For the text-containing cell, return its midpoint in [x, y] coordinate format. 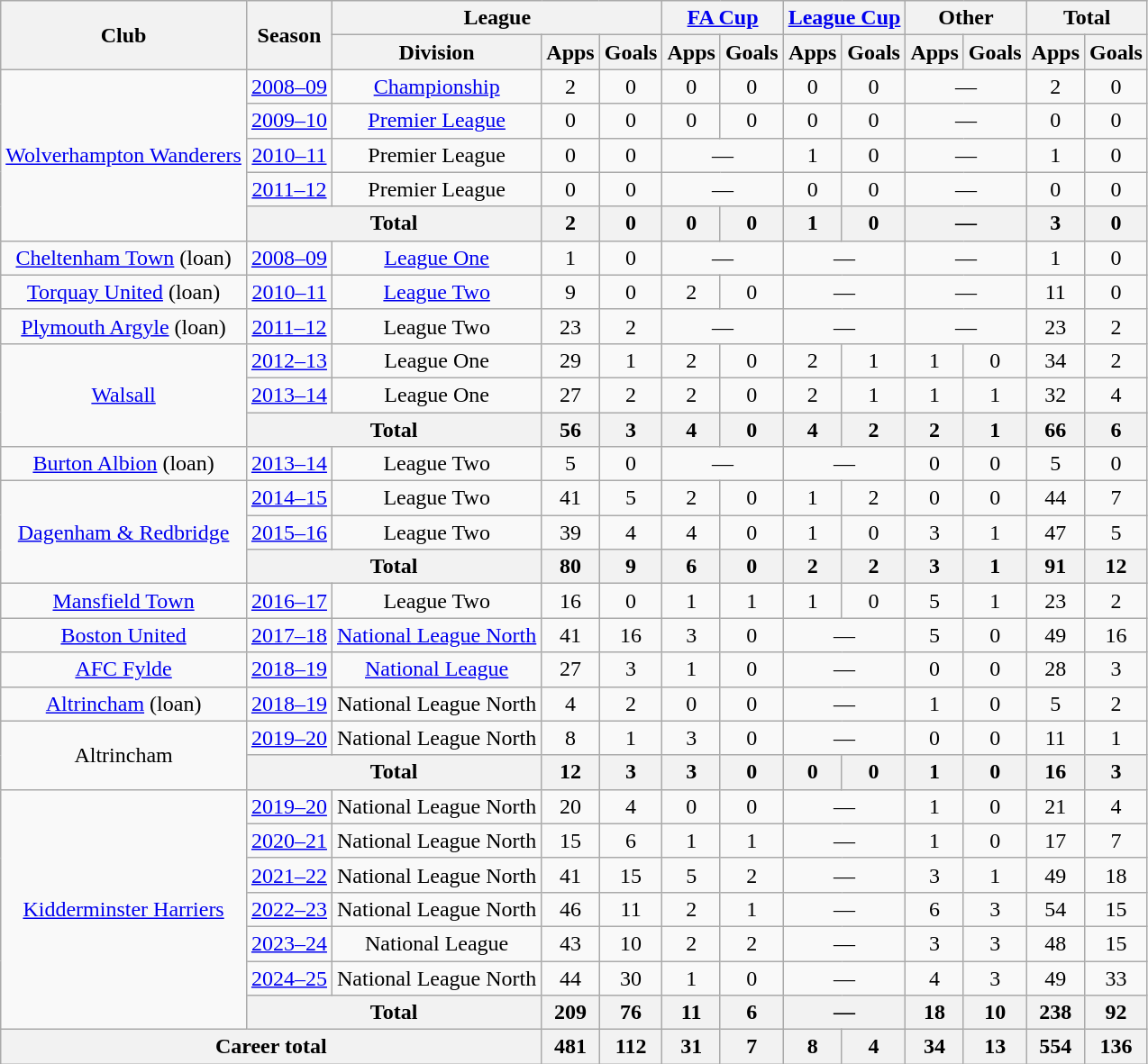
30 [631, 978]
76 [631, 1013]
17 [1055, 841]
554 [1055, 1047]
Club [124, 35]
Other [966, 18]
33 [1116, 978]
2024–25 [288, 978]
28 [1055, 669]
2015–16 [288, 532]
91 [1055, 567]
2014–15 [288, 498]
Burton Albion (loan) [124, 464]
2017–18 [288, 635]
209 [570, 1013]
Altrincham [124, 755]
League Cup [844, 18]
66 [1055, 430]
2022–23 [288, 909]
39 [570, 532]
Kidderminster Harriers [124, 909]
92 [1116, 1013]
Mansfield Town [124, 601]
2020–21 [288, 841]
46 [570, 909]
AFC Fylde [124, 669]
31 [691, 1047]
481 [570, 1047]
32 [1055, 395]
112 [631, 1047]
Walsall [124, 395]
80 [570, 567]
Torquay United (loan) [124, 292]
29 [570, 360]
Dagenham & Redbridge [124, 532]
2021–22 [288, 875]
Altrincham (loan) [124, 704]
Division [436, 52]
2012–13 [288, 360]
54 [1055, 909]
13 [995, 1047]
Career total [271, 1047]
2009–10 [288, 121]
48 [1055, 943]
Wolverhampton Wanderers [124, 155]
FA Cup [723, 18]
136 [1116, 1047]
2016–17 [288, 601]
Cheltenham Town (loan) [124, 258]
Championship [436, 86]
56 [570, 430]
2023–24 [288, 943]
Boston United [124, 635]
20 [570, 806]
238 [1055, 1013]
47 [1055, 532]
Plymouth Argyle (loan) [124, 326]
43 [570, 943]
21 [1055, 806]
Season [288, 35]
League [497, 18]
